Output the [x, y] coordinate of the center of the cell containing the given text.  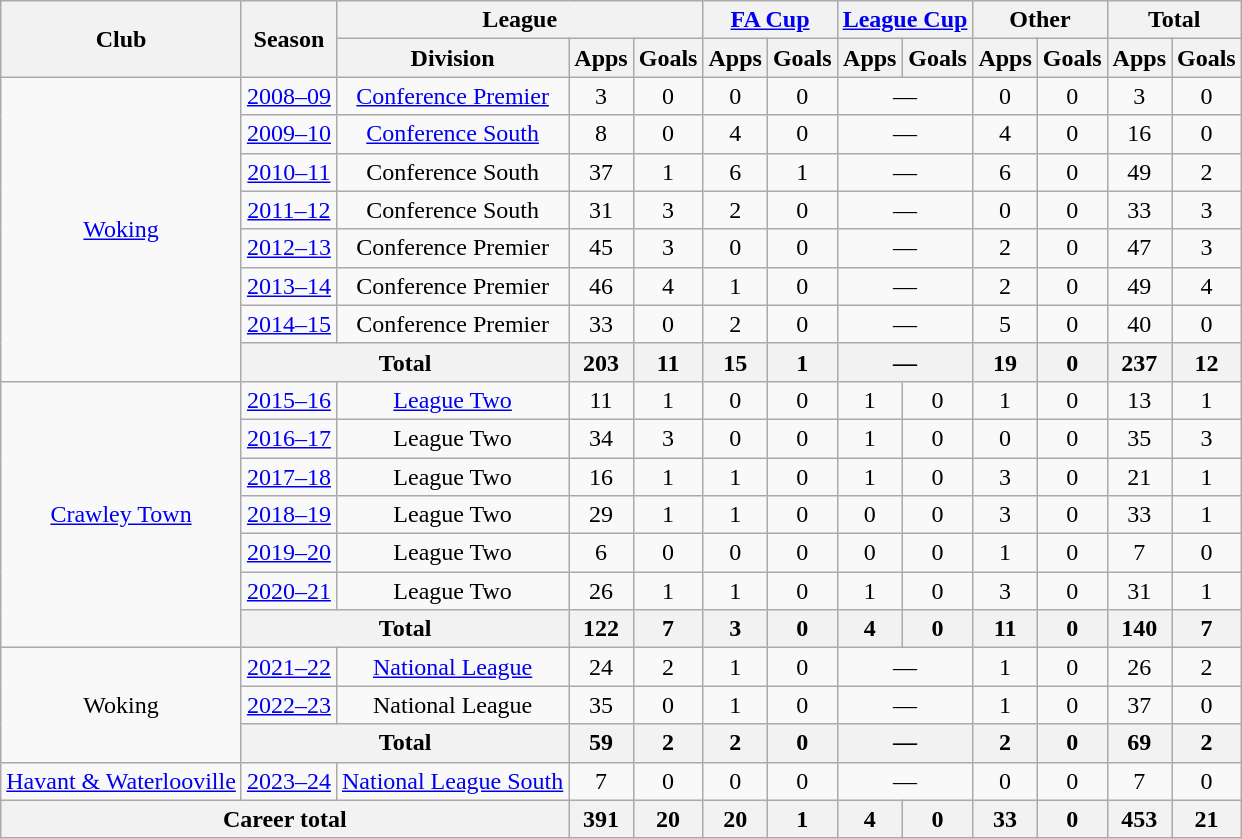
2018–19 [288, 515]
2010–11 [288, 172]
47 [1139, 248]
2008–09 [288, 96]
45 [601, 248]
2021–22 [288, 667]
122 [601, 629]
Season [288, 39]
Crawley Town [122, 514]
FA Cup [770, 20]
Club [122, 39]
Division [452, 58]
140 [1139, 629]
391 [601, 819]
League [520, 20]
2019–20 [288, 553]
League Cup [905, 20]
2020–21 [288, 591]
203 [601, 362]
2022–23 [288, 705]
Career total [285, 819]
Havant & Waterlooville [122, 781]
2014–15 [288, 324]
5 [1005, 324]
2012–13 [288, 248]
2017–18 [288, 477]
40 [1139, 324]
24 [601, 667]
453 [1139, 819]
2011–12 [288, 210]
13 [1139, 400]
46 [601, 286]
12 [1207, 362]
2023–24 [288, 781]
National League South [452, 781]
59 [601, 743]
15 [735, 362]
2015–16 [288, 400]
Other [1040, 20]
2009–10 [288, 134]
19 [1005, 362]
8 [601, 134]
237 [1139, 362]
29 [601, 515]
2013–14 [288, 286]
69 [1139, 743]
34 [601, 438]
2016–17 [288, 438]
